Identify which cell holds the provided text, then report its [x, y] central coordinate. 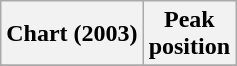
Chart (2003) [72, 34]
Peakposition [189, 34]
